Provide the [X, Y] coordinate of the cell's center where the given text is located.  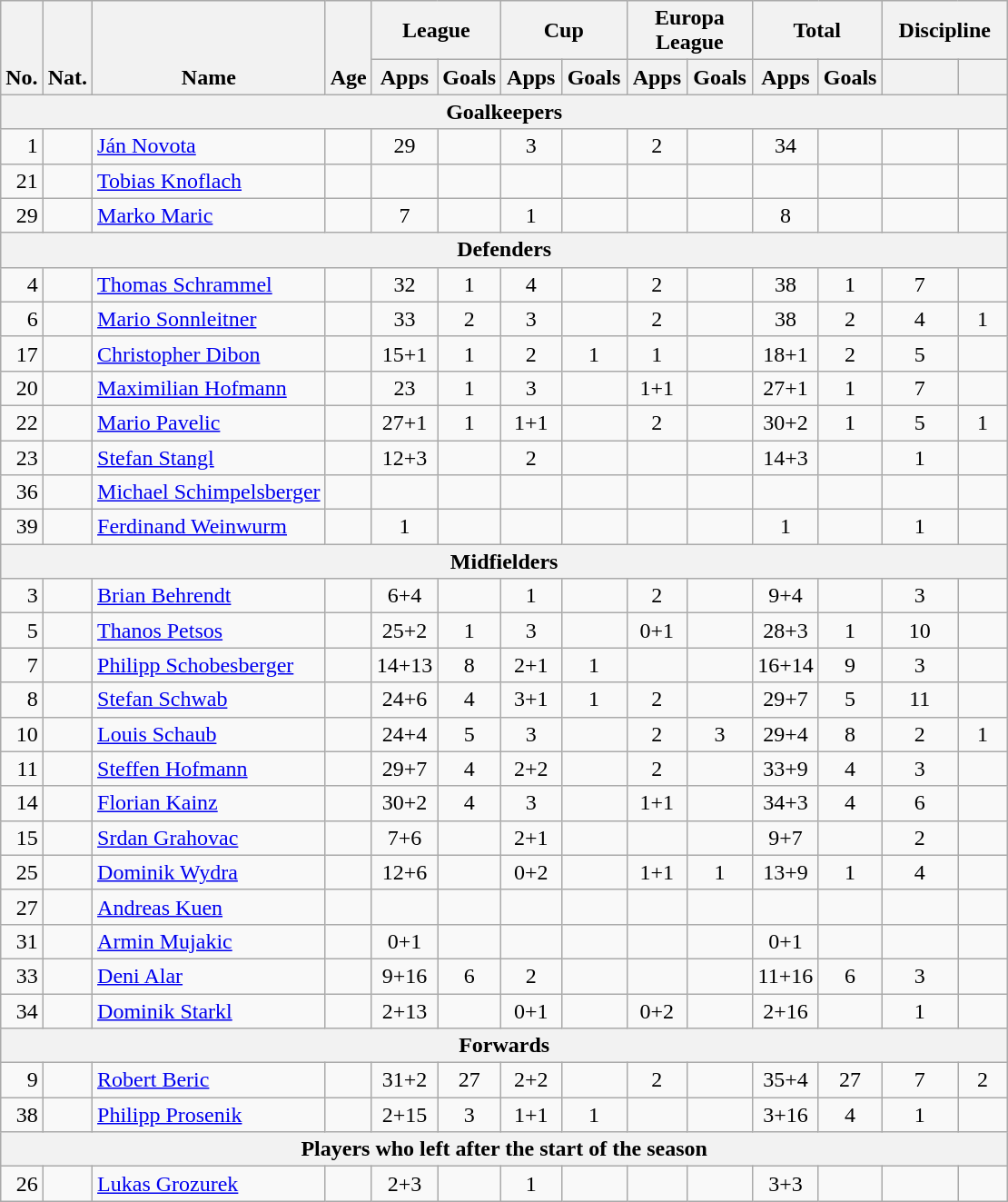
31 [22, 941]
9+7 [786, 838]
Michael Schimpelsberger [209, 492]
Robert Beric [209, 1080]
Goalkeepers [505, 112]
33+9 [786, 769]
20 [22, 388]
Deni Alar [209, 976]
Dominik Wydra [209, 872]
18+1 [786, 353]
24+4 [405, 734]
34+3 [786, 803]
Louis Schaub [209, 734]
League [436, 31]
11+16 [786, 976]
No. [22, 47]
Midfielders [505, 561]
29+4 [786, 734]
6+4 [405, 596]
21 [22, 181]
Thomas Schrammel [209, 284]
35+4 [786, 1080]
Lukas Grozurek [209, 1184]
9+4 [786, 596]
Players who left after the start of the season [505, 1149]
Armin Mujakic [209, 941]
Tobias Knoflach [209, 181]
2+16 [786, 1011]
Maximilian Hofmann [209, 388]
Age [349, 47]
Stefan Schwab [209, 700]
Cup [565, 31]
2+3 [405, 1184]
3+3 [786, 1184]
25+2 [405, 631]
Ferdinand Weinwurm [209, 527]
9+16 [405, 976]
14+3 [786, 457]
Steffen Hofmann [209, 769]
36 [22, 492]
Name [209, 47]
Florian Kainz [209, 803]
Europa League [690, 31]
Christopher Dibon [209, 353]
3+1 [532, 700]
Andreas Kuen [209, 907]
12+3 [405, 457]
17 [22, 353]
7+6 [405, 838]
Mario Sonnleitner [209, 319]
Thanos Petsos [209, 631]
28+3 [786, 631]
15 [22, 838]
Mario Pavelic [209, 422]
Brian Behrendt [209, 596]
Stefan Stangl [209, 457]
Forwards [505, 1046]
14 [22, 803]
Srdan Grahovac [209, 838]
16+14 [786, 665]
Total [817, 31]
Nat. [67, 47]
12+6 [405, 872]
Philipp Prosenik [209, 1115]
13+9 [786, 872]
22 [22, 422]
Defenders [505, 250]
Ján Novota [209, 146]
2+15 [405, 1115]
3+16 [786, 1115]
Marko Maric [209, 215]
31+2 [405, 1080]
32 [405, 284]
15+1 [405, 353]
Philipp Schobesberger [209, 665]
2+13 [405, 1011]
25 [22, 872]
14+13 [405, 665]
26 [22, 1184]
Dominik Starkl [209, 1011]
24+6 [405, 700]
Discipline [944, 31]
39 [22, 527]
